Return (X, Y) of the center of cell containing provided text 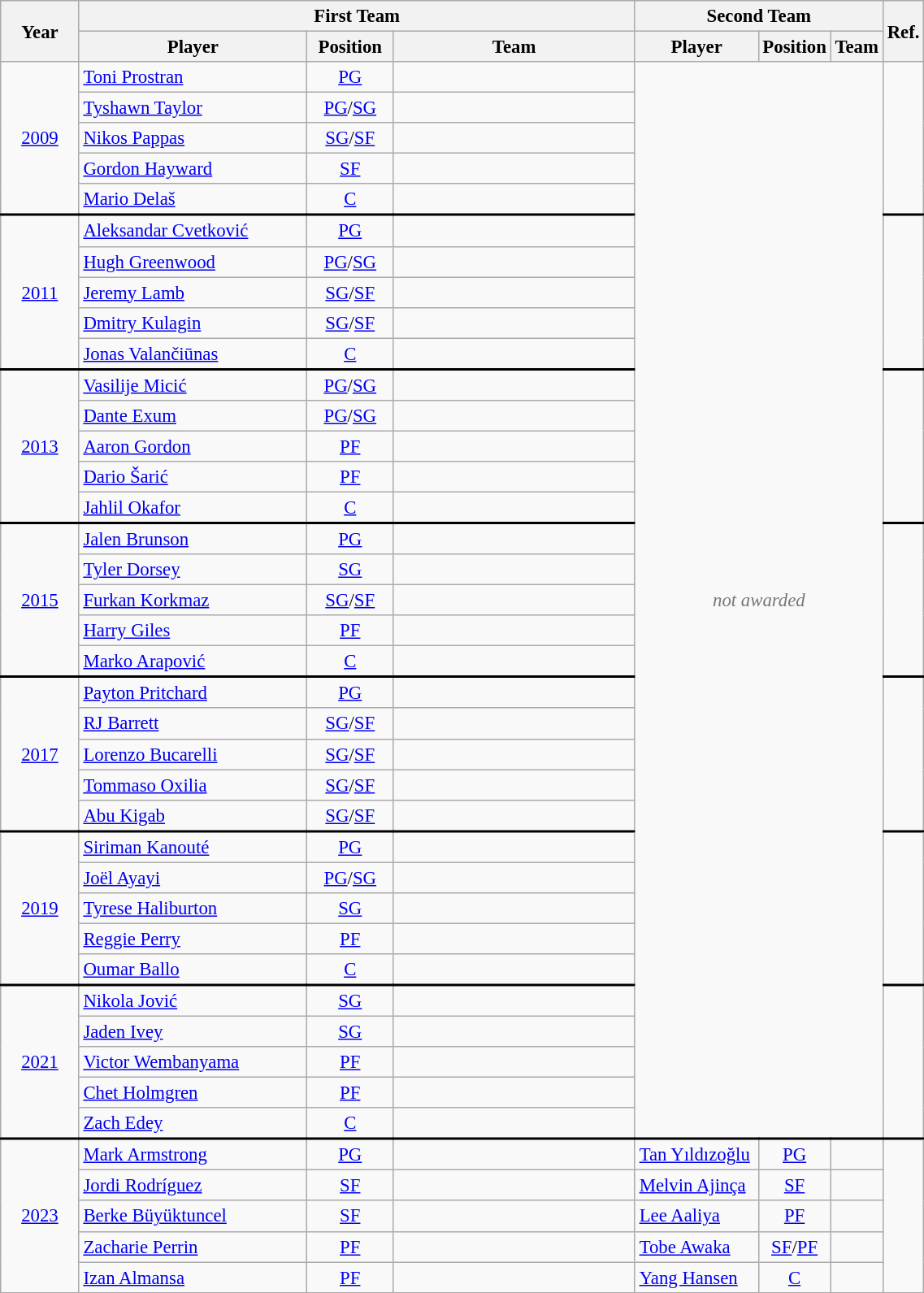
Jordi Rodríguez (193, 1186)
2015 (40, 600)
Jeremy Lamb (193, 293)
Dmitry Kulagin (193, 323)
Abu Kigab (193, 815)
Furkan Korkmaz (193, 601)
Tobe Awaka (696, 1247)
Hugh Greenwood (193, 262)
2011 (40, 293)
Jalen Brunson (193, 539)
Tan Yıldızoğlu (696, 1155)
Tyshawn Taylor (193, 108)
Jonas Valančiūnas (193, 354)
Lee Aaliya (696, 1217)
Jaden Ivey (193, 1032)
First Team (357, 16)
Aleksandar Cvetković (193, 231)
Harry Giles (193, 631)
Izan Almansa (193, 1278)
Year (40, 31)
not awarded (759, 601)
Vasilije Micić (193, 384)
Chet Holmgren (193, 1093)
Marko Arapović (193, 662)
Berke Büyüktuncel (193, 1217)
Joël Ayayi (193, 878)
2023 (40, 1216)
Nikola Jović (193, 1000)
Second Team (759, 16)
Tyrese Haliburton (193, 909)
Zacharie Perrin (193, 1247)
Nikos Pappas (193, 138)
Siriman Kanouté (193, 847)
Mark Armstrong (193, 1155)
Oumar Ballo (193, 970)
Tyler Dorsey (193, 570)
Zach Edey (193, 1123)
Aaron Gordon (193, 446)
2013 (40, 445)
Mario Delaš (193, 199)
Gordon Hayward (193, 169)
Jahlil Okafor (193, 507)
Melvin Ajinça (696, 1186)
Tommaso Oxilia (193, 785)
2017 (40, 754)
Payton Pritchard (193, 692)
Ref. (904, 31)
Yang Hansen (696, 1278)
Victor Wembanyama (193, 1062)
2021 (40, 1061)
RJ Barrett (193, 724)
Reggie Perry (193, 939)
2009 (40, 138)
Lorenzo Bucarelli (193, 754)
2019 (40, 909)
Dario Šarić (193, 477)
SF/PF (795, 1247)
Dante Exum (193, 416)
Toni Prostran (193, 77)
